Provide the [x, y] coordinate of the cell's center where the given text is located.  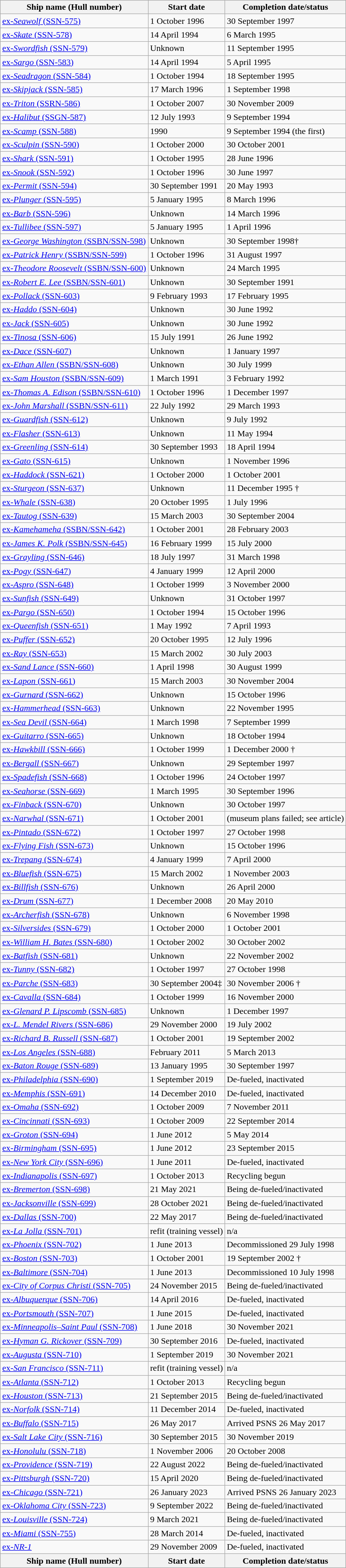
13 January 1995 [187, 1066]
9 September 2022 [187, 1506]
22 September 2014 [286, 1121]
ex-Buffalo (SSN-715) [74, 1423]
19 September 2002 † [286, 1258]
30 October 1997 [286, 804]
21 September 2015 [187, 1396]
ex-James K. Polk (SSBN/SSN-645) [74, 543]
12 April 2000 [286, 571]
29 September 1997 [286, 763]
14 April 2016 [187, 1300]
ex-Sand Lance (SSN-660) [74, 667]
ex-Flasher (SSN-613) [74, 433]
7 April 1993 [286, 626]
1 October 1995 [187, 158]
ex-Oklahoma City (SSN-723) [74, 1506]
1 November 2003 [286, 873]
ex-Robert E. Lee (SSBN/SSN-601) [74, 282]
30 September 2004 [286, 516]
ex-Omaha (SSN-692) [74, 1107]
ex-Chicago (SSN-721) [74, 1492]
ex-Permit (SSN-594) [74, 186]
18 July 1997 [187, 557]
1 January 1997 [286, 351]
ex-Cavalla (SSN-684) [74, 997]
31 March 1998 [286, 557]
ex-Billfish (SSN-676) [74, 887]
ex-Seadragon (SSN-584) [74, 76]
ex-William H. Bates (SSN-680) [74, 942]
ex-Louisville (SSN-724) [74, 1520]
20 October 2008 [286, 1451]
29 March 1993 [286, 406]
ex-Sunfish (SSN-649) [74, 598]
1 September 1998 [286, 90]
30 October 2001 [286, 144]
ex-Sargo (SSN-583) [74, 62]
7 September 1999 [286, 722]
22 July 1992 [187, 406]
ex-Tunny (SSN-682) [74, 969]
ex-Tautog (SSN-639) [74, 516]
ex-Parche (SSN-683) [74, 983]
ex-San Francisco (SSN-711) [74, 1368]
11 September 1995 [286, 48]
ex-Baltimore (SSN-704) [74, 1272]
23 September 2015 [286, 1148]
ex-Shark (SSN-591) [74, 158]
ex-Salt Lake City (SSN-716) [74, 1437]
26 January 2023 [187, 1492]
ex-Minneapolis–Saint Paul (SSN-708) [74, 1327]
ex-Triton (SSRN-586) [74, 103]
9 September 1994 (the first) [286, 131]
ex-Jack (SSN-605) [74, 323]
1 June 2011 [187, 1162]
17 March 1996 [187, 90]
22 August 2022 [187, 1464]
ex-Los Angeles (SSN-688) [74, 1052]
16 February 1999 [187, 543]
ex-Baton Rouge (SSN-689) [74, 1066]
ex-Boston (SSN-703) [74, 1258]
18 April 1994 [286, 447]
24 November 2015 [187, 1286]
ex-Seahorse (SSN-669) [74, 791]
ex-Finback (SSN-670) [74, 804]
30 September 2004‡ [187, 983]
ex-Gato (SSN-615) [74, 461]
ex-Sturgeon (SSN-637) [74, 488]
ex-Puffer (SSN-652) [74, 640]
Arrived PSNS 26 May 2017 [286, 1423]
29 November 2000 [187, 1024]
7 April 2000 [286, 860]
30 November 2006 † [286, 983]
5 March 2013 [286, 1052]
30 November 2019 [286, 1437]
ex-Guardfish (SSN-612) [74, 420]
30 September 1993 [187, 447]
8 March 1996 [286, 200]
14 March 1996 [286, 213]
ex-Sea Devil (SSN-664) [74, 722]
ex-Flying Fish (SSN-673) [74, 846]
26 June 1992 [286, 337]
9 September 1994 [286, 117]
1 March 1995 [187, 791]
1 June 2018 [187, 1327]
ex-Ray (SSN-653) [74, 653]
ex-Groton (SSN-694) [74, 1135]
ex-Skipjack (SSN-585) [74, 90]
ex-Tullibee (SSN-597) [74, 227]
ex-Pargo (SSN-650) [74, 612]
30 September 1996 [286, 791]
1 June 2015 [187, 1313]
1 April 1996 [286, 227]
ex-Halibut (SSGN-587) [74, 117]
ex-Miami (SSN-755) [74, 1533]
30 August 1999 [286, 667]
ex-Haddock (SSN-621) [74, 475]
15 July 1991 [187, 337]
ex-Richard B. Russell (SSN-687) [74, 1038]
ex-Aspro (SSN-648) [74, 584]
ex-Barb (SSN-596) [74, 213]
ex-NR-1 [74, 1547]
ex-Cincinnati (SSN-693) [74, 1121]
ex-Sculpin (SSN-590) [74, 144]
ex-Atlanta (SSN-712) [74, 1382]
15 July 2000 [286, 543]
(museum plans failed; see article) [286, 818]
ex-Theodore Roosevelt (SSBN/SSN-600) [74, 268]
3 November 2000 [286, 584]
ex-Bergall (SSN-667) [74, 763]
Arrived PSNS 26 January 2023 [286, 1492]
ex-Bluefish (SSN-675) [74, 873]
ex-New York City (SSN-696) [74, 1162]
ex-Honolulu (SSN-718) [74, 1451]
31 October 1997 [286, 598]
3 February 1992 [286, 378]
1 March 1998 [187, 722]
11 December 1995 † [286, 488]
31 August 1997 [286, 255]
ex-George Washington (SSBN/SSN-598) [74, 241]
ex-La Jolla (SSN-701) [74, 1231]
26 April 2000 [286, 887]
ex-Snook (SSN-592) [74, 172]
6 March 1995 [286, 35]
ex-Seawolf (SSN-575) [74, 21]
30 October 2002 [286, 942]
ex-Guitarro (SSN-665) [74, 736]
12 July 1993 [187, 117]
14 December 2010 [187, 1093]
20 May 1993 [286, 186]
21 May 2021 [187, 1189]
19 July 2002 [286, 1024]
ex-Norfolk (SSN-714) [74, 1409]
ex-Dallas (SSN-700) [74, 1217]
30 September 2015 [187, 1437]
ex-L. Mendel Rivers (SSN-686) [74, 1024]
1 July 1996 [286, 502]
30 June 1997 [286, 172]
ex-City of Corpus Christi (SSN-705) [74, 1286]
30 September 2016 [187, 1341]
1 November 2006 [187, 1451]
1 December 2000 † [286, 750]
24 October 1997 [286, 777]
ex-Thomas A. Edison (SSBN/SSN-610) [74, 392]
1 October 2002 [187, 942]
February 2011 [187, 1052]
1 December 2008 [187, 901]
9 July 1992 [286, 420]
1 October 2007 [187, 103]
ex-Grayling (SSN-646) [74, 557]
ex-Portsmouth (SSN-707) [74, 1313]
ex-Pittsburgh (SSN-720) [74, 1478]
16 November 2000 [286, 997]
22 May 2017 [187, 1217]
ex-Hammerhead (SSN-663) [74, 708]
Decommissioned 29 July 1998 [286, 1244]
ex-Phoenix (SSN-702) [74, 1244]
ex-Jacksonville (SSN-699) [74, 1203]
9 February 1993 [187, 296]
ex-Haddo (SSN-604) [74, 310]
ex-Dace (SSN-607) [74, 351]
ex-Ethan Allen (SSBN/SSN-608) [74, 364]
15 April 2020 [187, 1478]
ex-Houston (SSN-713) [74, 1396]
5 May 2014 [286, 1135]
ex-Whale (SSN-638) [74, 502]
ex-Tinosa (SSN-606) [74, 337]
19 September 2002 [286, 1038]
ex-Trepang (SSN-674) [74, 860]
ex-Bremerton (SSN-698) [74, 1189]
ex-Spadefish (SSN-668) [74, 777]
1990 [187, 131]
30 November 2004 [286, 681]
ex-Patrick Henry (SSBN/SSN-599) [74, 255]
ex-Skate (SSN-578) [74, 35]
1 May 1992 [187, 626]
20 May 2010 [286, 901]
22 November 2002 [286, 956]
ex-Swordfish (SSN-579) [74, 48]
1 November 1996 [286, 461]
12 July 1996 [286, 640]
ex-Queenfish (SSN-651) [74, 626]
22 November 1995 [286, 708]
ex-Memphis (SSN-691) [74, 1093]
18 September 1995 [286, 76]
1 March 1991 [187, 378]
ex-Kamehameha (SSBN/SSN-642) [74, 530]
26 May 2017 [187, 1423]
ex-Glenard P. Lipscomb (SSN-685) [74, 1011]
ex-Hyman G. Rickover (SSN-709) [74, 1341]
24 March 1995 [286, 268]
ex-Drum (SSN-677) [74, 901]
9 March 2021 [187, 1520]
ex-Augusta (SSN-710) [74, 1355]
ex-Hawkbill (SSN-666) [74, 750]
11 May 1994 [286, 433]
5 April 1995 [286, 62]
ex-Sam Houston (SSBN/SSN-609) [74, 378]
ex-Indianapolis (SSN-697) [74, 1176]
ex-Philadelphia (SSN-690) [74, 1080]
29 November 2009 [187, 1547]
ex-Scamp (SSN-588) [74, 131]
ex-Gurnard (SSN-662) [74, 695]
11 December 2014 [187, 1409]
30 November 2009 [286, 103]
ex-Pollack (SSN-603) [74, 296]
28 October 2021 [187, 1203]
ex-Batfish (SSN-681) [74, 956]
28 March 2014 [187, 1533]
ex-Plunger (SSN-595) [74, 200]
18 October 1994 [286, 736]
ex-Silversides (SSN-679) [74, 928]
ex-Narwhal (SSN-671) [74, 818]
17 February 1995 [286, 296]
ex-Greenling (SSN-614) [74, 447]
ex-Pintado (SSN-672) [74, 832]
Decommissioned 10 July 1998 [286, 1272]
1 April 1998 [187, 667]
28 February 2003 [286, 530]
ex-Archerfish (SSN-678) [74, 915]
ex-Birmingham (SSN-695) [74, 1148]
ex-John Marshall (SSBN/SSN-611) [74, 406]
ex-Lapon (SSN-661) [74, 681]
ex-Providence (SSN-719) [74, 1464]
30 September 1998† [286, 241]
6 November 1998 [286, 915]
ex-Albuquerque (SSN-706) [74, 1300]
28 June 1996 [286, 158]
ex-Pogy (SSN-647) [74, 571]
30 July 2003 [286, 653]
7 November 2011 [286, 1107]
30 July 1999 [286, 364]
